Return (x, y) of the center of cell containing provided text 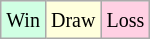
Loss (126, 20)
Win (24, 20)
Draw (72, 20)
